Extract the (x, y) coordinate from the center of the cell holding the provided text.  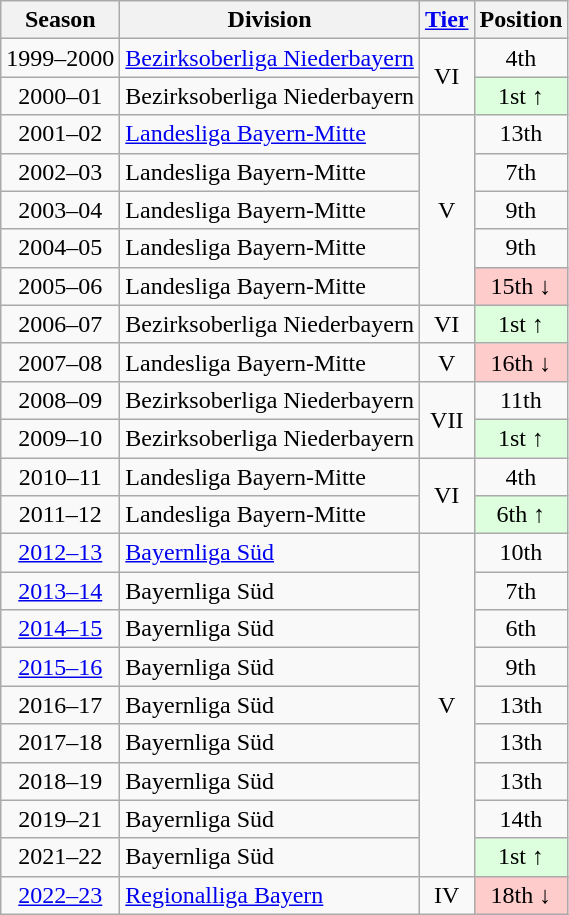
2007–08 (60, 362)
2016–17 (60, 705)
Season (60, 20)
2006–07 (60, 324)
14th (521, 819)
2001–02 (60, 134)
2012–13 (60, 553)
Division (270, 20)
6th ↑ (521, 515)
2002–03 (60, 172)
11th (521, 400)
2019–21 (60, 819)
2009–10 (60, 438)
Position (521, 20)
2015–16 (60, 667)
15th ↓ (521, 286)
2005–06 (60, 286)
2010–11 (60, 477)
2018–19 (60, 781)
2004–05 (60, 248)
Regionalliga Bayern (270, 895)
2000–01 (60, 96)
2017–18 (60, 743)
2022–23 (60, 895)
IV (446, 895)
2011–12 (60, 515)
2021–22 (60, 857)
16th ↓ (521, 362)
2003–04 (60, 210)
1999–2000 (60, 58)
2013–14 (60, 591)
2008–09 (60, 400)
10th (521, 553)
6th (521, 629)
18th ↓ (521, 895)
VII (446, 419)
2014–15 (60, 629)
Tier (446, 20)
